Locate the cell with the specified text and output its [X, Y] center coordinate. 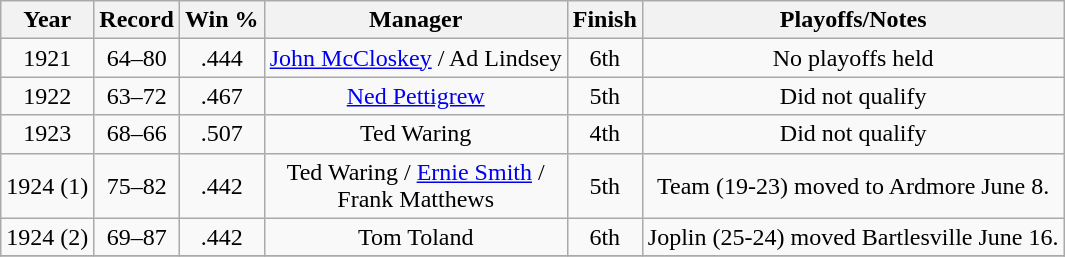
Team (19-23) moved to Ardmore June 8. [853, 186]
No playoffs held [853, 58]
1922 [48, 96]
Tom Toland [416, 237]
Record [137, 20]
Ted Waring / Ernie Smith / Frank Matthews [416, 186]
75–82 [137, 186]
68–66 [137, 134]
Ned Pettigrew [416, 96]
Year [48, 20]
.507 [222, 134]
Finish [604, 20]
Win % [222, 20]
John McCloskey / Ad Lindsey [416, 58]
64–80 [137, 58]
69–87 [137, 237]
Ted Waring [416, 134]
1921 [48, 58]
Joplin (25-24) moved Bartlesville June 16. [853, 237]
63–72 [137, 96]
Manager [416, 20]
1924 (2) [48, 237]
.444 [222, 58]
4th [604, 134]
1924 (1) [48, 186]
1923 [48, 134]
.467 [222, 96]
Playoffs/Notes [853, 20]
